Locate the cell with the specified text and output its (X, Y) center coordinate. 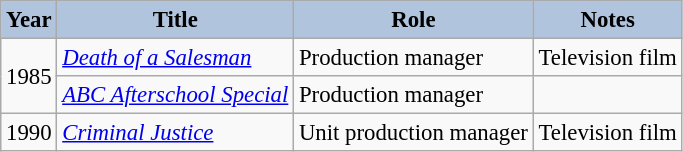
1985 (29, 76)
Role (414, 20)
Criminal Justice (176, 133)
Title (176, 20)
Notes (608, 20)
Unit production manager (414, 133)
Death of a Salesman (176, 58)
1990 (29, 133)
ABC Afterschool Special (176, 95)
Year (29, 20)
